From the cell containing the given text, extract its center point as (X, Y) coordinate. 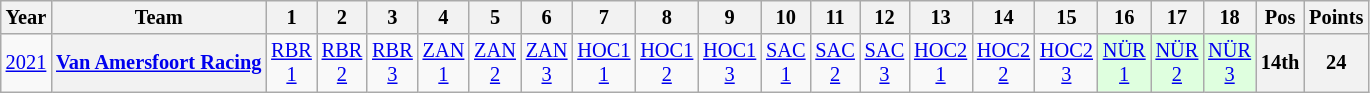
SAC3 (884, 63)
HOC21 (940, 63)
8 (666, 17)
13 (940, 17)
1 (291, 17)
12 (884, 17)
9 (730, 17)
NÜR3 (1230, 63)
ZAN3 (547, 63)
Team (158, 17)
5 (495, 17)
15 (1066, 17)
HOC23 (1066, 63)
Pos (1280, 17)
7 (604, 17)
HOC12 (666, 63)
6 (547, 17)
HOC22 (1004, 63)
Van Amersfoort Racing (158, 63)
11 (834, 17)
18 (1230, 17)
ZAN1 (444, 63)
14 (1004, 17)
10 (786, 17)
Year (26, 17)
3 (392, 17)
HOC11 (604, 63)
17 (1178, 17)
4 (444, 17)
16 (1124, 17)
2 (342, 17)
SAC1 (786, 63)
SAC2 (834, 63)
RBR2 (342, 63)
Points (1336, 17)
24 (1336, 63)
14th (1280, 63)
RBR3 (392, 63)
HOC13 (730, 63)
2021 (26, 63)
NÜR2 (1178, 63)
ZAN2 (495, 63)
NÜR1 (1124, 63)
RBR1 (291, 63)
